Return the [X, Y] coordinate for the center point of the cell that contains the specified text.  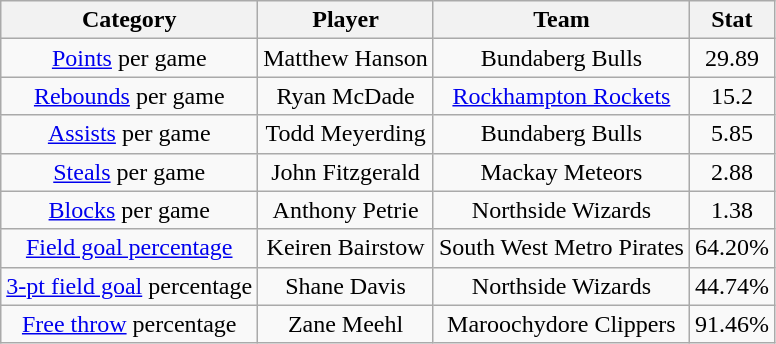
Free throw percentage [130, 324]
Points per game [130, 58]
South West Metro Pirates [561, 248]
Matthew Hanson [346, 58]
Player [346, 20]
91.46% [732, 324]
Rebounds per game [130, 96]
Zane Meehl [346, 324]
Stat [732, 20]
Category [130, 20]
Mackay Meteors [561, 172]
64.20% [732, 248]
Maroochydore Clippers [561, 324]
Blocks per game [130, 210]
Rockhampton Rockets [561, 96]
Todd Meyerding [346, 134]
29.89 [732, 58]
1.38 [732, 210]
Anthony Petrie [346, 210]
44.74% [732, 286]
Shane Davis [346, 286]
2.88 [732, 172]
Ryan McDade [346, 96]
Assists per game [130, 134]
5.85 [732, 134]
Team [561, 20]
Steals per game [130, 172]
3-pt field goal percentage [130, 286]
Field goal percentage [130, 248]
Keiren Bairstow [346, 248]
John Fitzgerald [346, 172]
15.2 [732, 96]
